From the cell containing the given text, extract its center point as (X, Y) coordinate. 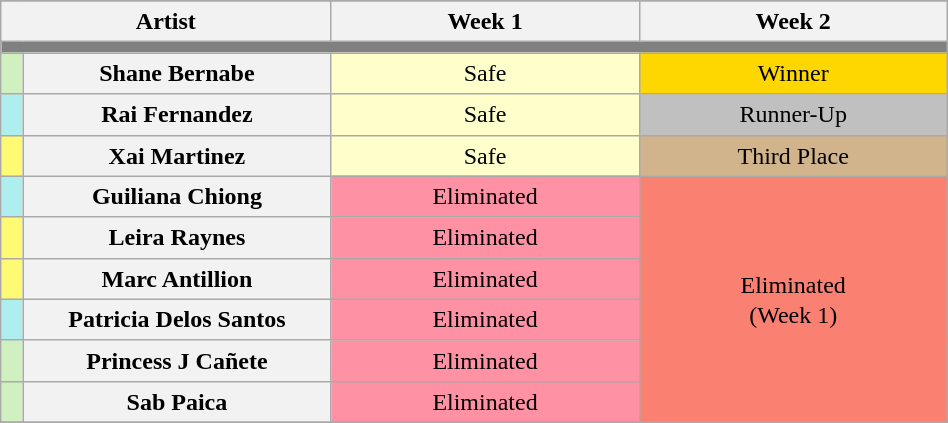
Week 2 (793, 22)
Artist (166, 22)
Week 1 (485, 22)
Third Place (793, 156)
Patricia Delos Santos (177, 320)
Leira Raynes (177, 238)
Xai Martinez (177, 156)
Princess J Cañete (177, 360)
Marc Antillion (177, 278)
Rai Fernandez (177, 114)
Sab Paica (177, 402)
Shane Bernabe (177, 74)
Runner-Up (793, 114)
Eliminated(Week 1) (793, 299)
Winner (793, 74)
Guiliana Chiong (177, 196)
